Scan for the cell matching the given text and deliver its [x, y] coordinate at center. 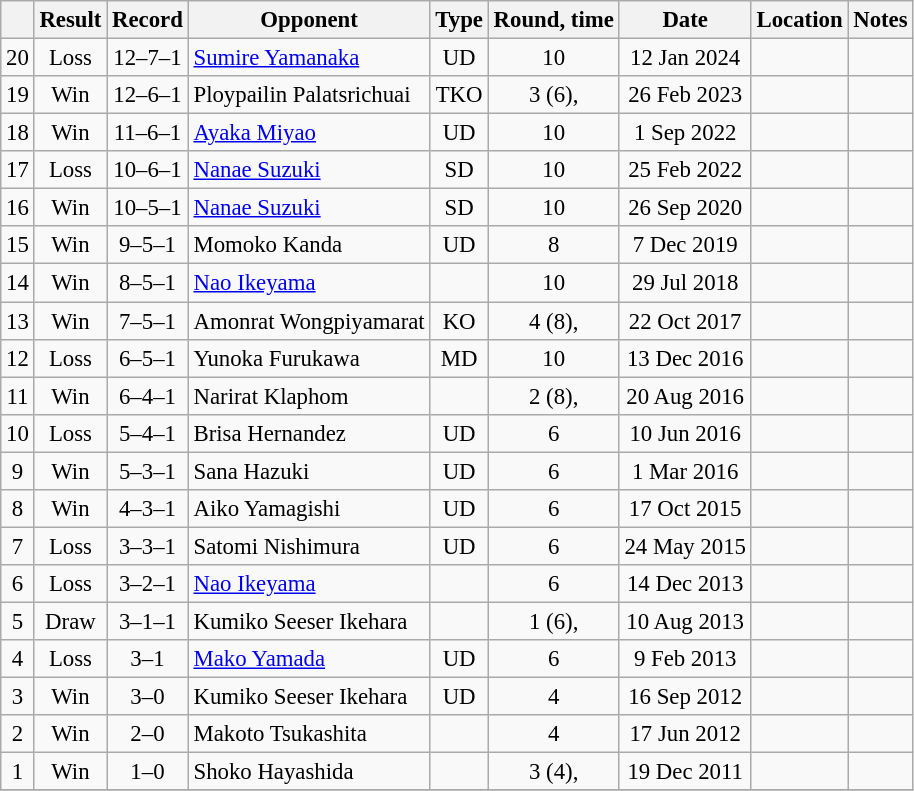
Yunoka Furukawa [309, 358]
24 May 2015 [685, 546]
3–3–1 [148, 546]
KO [459, 321]
14 [18, 283]
12–7–1 [148, 58]
17 [18, 170]
17 Oct 2015 [685, 509]
8–5–1 [148, 283]
MD [459, 358]
Makoto Tsukashita [309, 734]
11 [18, 396]
3–2–1 [148, 584]
Ayaka Miyao [309, 133]
2–0 [148, 734]
9–5–1 [148, 245]
6–4–1 [148, 396]
13 [18, 321]
22 Oct 2017 [685, 321]
26 Feb 2023 [685, 95]
3 (4), [554, 772]
1–0 [148, 772]
5 [18, 621]
17 Jun 2012 [685, 734]
2 (8), [554, 396]
12–6–1 [148, 95]
13 Dec 2016 [685, 358]
16 [18, 208]
1 Sep 2022 [685, 133]
10–6–1 [148, 170]
3 [18, 697]
Draw [70, 621]
Type [459, 20]
6–5–1 [148, 358]
19 Dec 2011 [685, 772]
3–0 [148, 697]
Notes [880, 20]
19 [18, 95]
7 Dec 2019 [685, 245]
3–1 [148, 659]
20 [18, 58]
Shoko Hayashida [309, 772]
3–1–1 [148, 621]
Opponent [309, 20]
Record [148, 20]
Aiko Yamagishi [309, 509]
7 [18, 546]
TKO [459, 95]
10 Jun 2016 [685, 433]
Satomi Nishimura [309, 546]
Result [70, 20]
Round, time [554, 20]
20 Aug 2016 [685, 396]
15 [18, 245]
1 (6), [554, 621]
9 Feb 2013 [685, 659]
Ploypailin Palatsrichuai [309, 95]
Amonrat Wongpiyamarat [309, 321]
Location [800, 20]
5–4–1 [148, 433]
Brisa Hernandez [309, 433]
9 [18, 471]
Sana Hazuki [309, 471]
12 [18, 358]
2 [18, 734]
Date [685, 20]
11–6–1 [148, 133]
16 Sep 2012 [685, 697]
Narirat Klaphom [309, 396]
3 (6), [554, 95]
Momoko Kanda [309, 245]
4 (8), [554, 321]
Sumire Yamanaka [309, 58]
26 Sep 2020 [685, 208]
18 [18, 133]
10 Aug 2013 [685, 621]
1 [18, 772]
1 Mar 2016 [685, 471]
Mako Yamada [309, 659]
10–5–1 [148, 208]
7–5–1 [148, 321]
25 Feb 2022 [685, 170]
29 Jul 2018 [685, 283]
5–3–1 [148, 471]
4–3–1 [148, 509]
14 Dec 2013 [685, 584]
12 Jan 2024 [685, 58]
